Find where the given text appears and provide that cell's center as [x, y] coordinate. 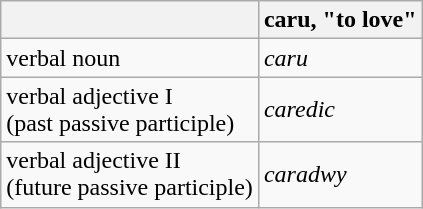
verbal adjective II(future passive participle) [130, 174]
caradwy [340, 174]
caru, "to love" [340, 20]
caredic [340, 110]
verbal adjective I(past passive participle) [130, 110]
caru [340, 58]
verbal noun [130, 58]
